Extract the (X, Y) coordinate from the center of the cell holding the provided text.  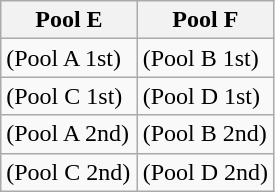
(Pool C 1st) (69, 96)
Pool E (69, 20)
(Pool B 2nd) (205, 134)
(Pool A 2nd) (69, 134)
(Pool D 1st) (205, 96)
(Pool C 2nd) (69, 172)
(Pool A 1st) (69, 58)
Pool F (205, 20)
(Pool B 1st) (205, 58)
(Pool D 2nd) (205, 172)
